Extract the (X, Y) coordinate from the center of the cell holding the provided text.  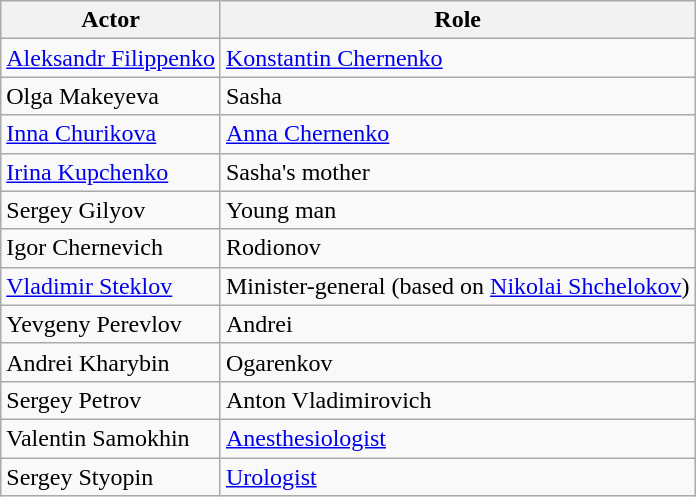
Sergey Petrov (111, 400)
Aleksandr Filippenko (111, 58)
Rodionov (457, 248)
Anesthesiologist (457, 438)
Andrei (457, 324)
Anna Chernenko (457, 134)
Urologist (457, 477)
Yevgeny Perevlov (111, 324)
Andrei Kharybin (111, 362)
Sasha (457, 96)
Irina Kupchenko (111, 172)
Valentin Samokhin (111, 438)
Sasha's mother (457, 172)
Ogarenkov (457, 362)
Minister-general (based on Nikolai Shchelokov) (457, 286)
Vladimir Steklov (111, 286)
Sergey Gilyov (111, 210)
Anton Vladimirovich (457, 400)
Konstantin Chernenko (457, 58)
Olga Makeyeva (111, 96)
Young man (457, 210)
Inna Churikova (111, 134)
Igor Chernevich (111, 248)
Actor (111, 20)
Role (457, 20)
Sergey Styopin (111, 477)
